Scan for the cell matching the given text and deliver its [X, Y] coordinate at center. 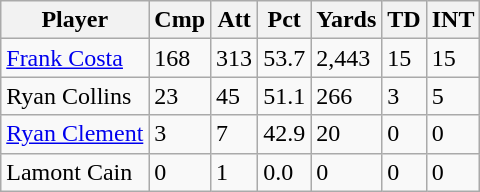
0.0 [284, 172]
266 [346, 96]
Player [75, 20]
7 [234, 134]
Yards [346, 20]
Pct [284, 20]
1 [234, 172]
20 [346, 134]
Ryan Clement [75, 134]
42.9 [284, 134]
TD [404, 20]
23 [180, 96]
Lamont Cain [75, 172]
Cmp [180, 20]
2,443 [346, 58]
51.1 [284, 96]
53.7 [284, 58]
5 [453, 96]
INT [453, 20]
Ryan Collins [75, 96]
45 [234, 96]
Att [234, 20]
Frank Costa [75, 58]
313 [234, 58]
168 [180, 58]
